Output the [x, y] coordinate of the center of the cell containing the given text.  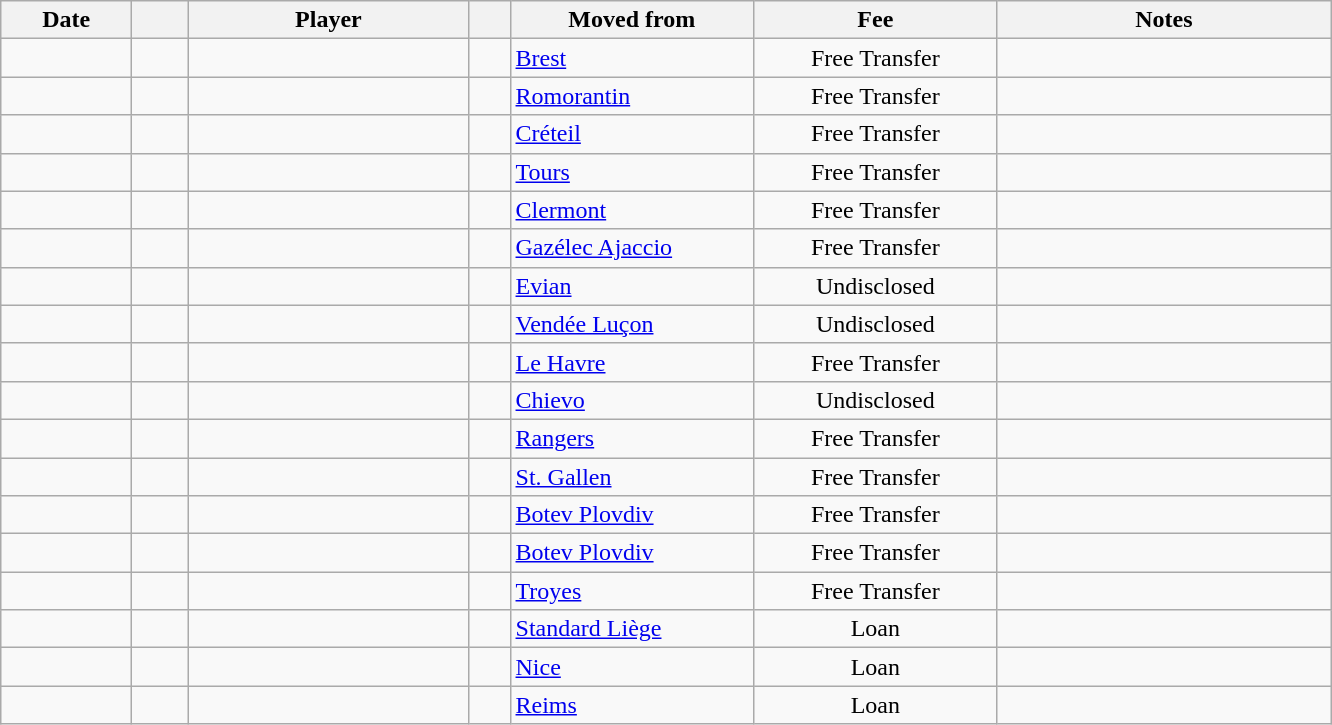
Date [66, 20]
Le Havre [632, 362]
Brest [632, 58]
Vendée Luçon [632, 324]
Fee [876, 20]
Tours [632, 172]
Reims [632, 705]
St. Gallen [632, 477]
Clermont [632, 210]
Standard Liège [632, 629]
Moved from [632, 20]
Chievo [632, 400]
Evian [632, 286]
Troyes [632, 591]
Romorantin [632, 96]
Nice [632, 667]
Player [328, 20]
Créteil [632, 134]
Rangers [632, 438]
Notes [1164, 20]
Gazélec Ajaccio [632, 248]
